Search for the cell housing the specified text and yield its (X, Y) center coordinate. 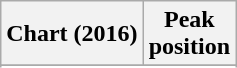
Peak position (189, 34)
Chart (2016) (72, 34)
